Return [X, Y] of the center of cell containing provided text 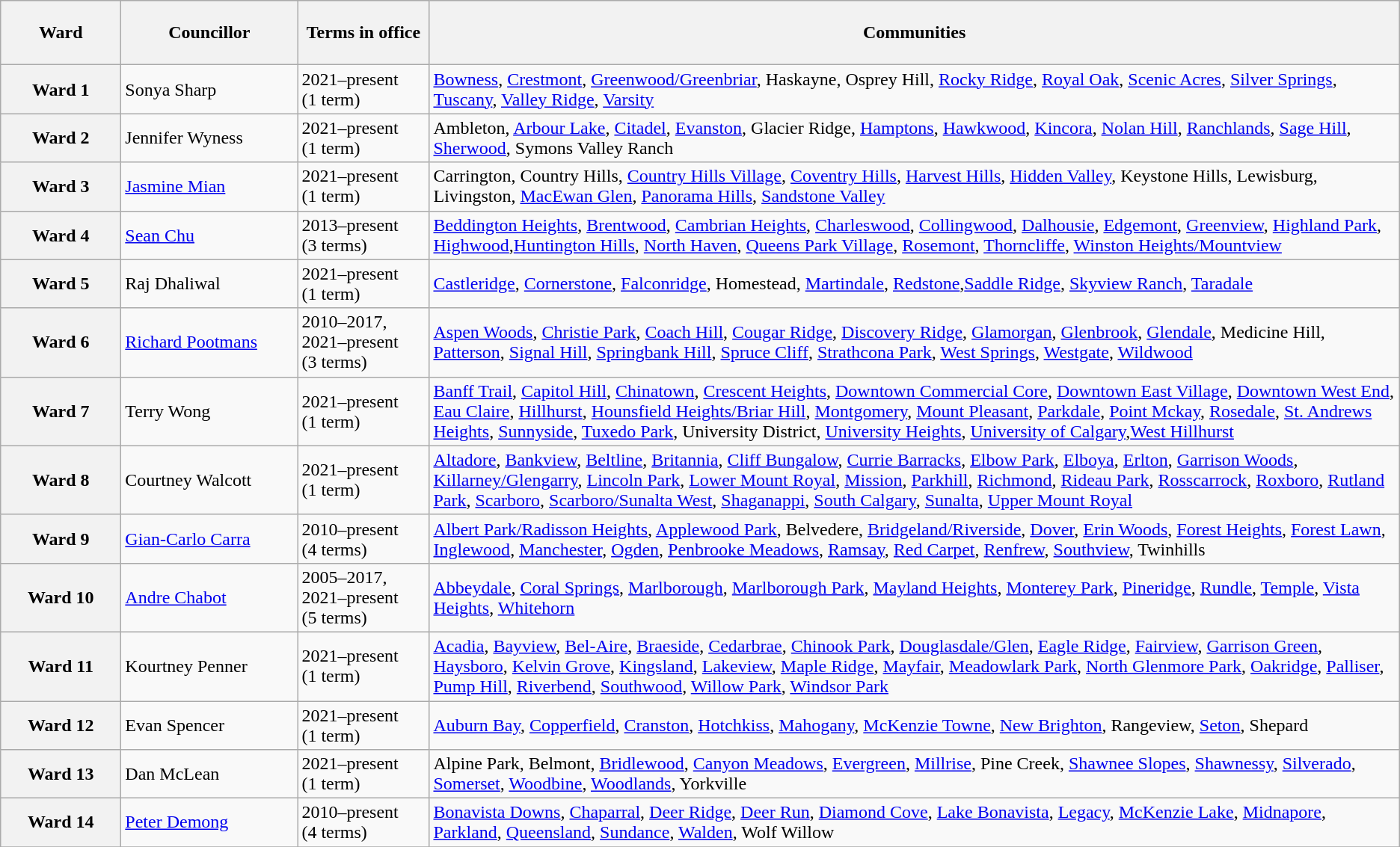
Ward 2 [61, 138]
Auburn Bay, Copperfield, Cranston, Hotchkiss, Mahogany, McKenzie Towne, New Brighton, Rangeview, Seton, Shepard [914, 725]
Gian-Carlo Carra [209, 538]
Jennifer Wyness [209, 138]
Ward 12 [61, 725]
Ward 5 [61, 284]
Ward 4 [61, 235]
Ward 9 [61, 538]
Bowness, Crestmont, Greenwood/Greenbriar, Haskayne, Osprey Hill, Rocky Ridge, Royal Oak, Scenic Acres, Silver Springs, Tuscany, Valley Ridge, Varsity [914, 90]
Ward 1 [61, 90]
Ward 13 [61, 774]
Ward 8 [61, 480]
Richard Pootmans [209, 342]
Terry Wong [209, 411]
Abbeydale, Coral Springs, Marlborough, Marlborough Park, Mayland Heights, Monterey Park, Pineridge, Rundle, Temple, Vista Heights, Whitehorn [914, 597]
Terms in office [363, 33]
Raj Dhaliwal [209, 284]
2013–present(3 terms) [363, 235]
Peter Demong [209, 822]
Ward 7 [61, 411]
Ward 3 [61, 187]
Sonya Sharp [209, 90]
Ward 11 [61, 666]
Ward 14 [61, 822]
Councillor [209, 33]
2010–2017, 2021–present(3 terms) [363, 342]
Ward 6 [61, 342]
Andre Chabot [209, 597]
Kourtney Penner [209, 666]
Jasmine Mian [209, 187]
2005–2017, 2021–present(5 terms) [363, 597]
Ward 10 [61, 597]
Ward [61, 33]
Courtney Walcott [209, 480]
Sean Chu [209, 235]
Dan McLean [209, 774]
Castleridge, Cornerstone, Falconridge, Homestead, Martindale, Redstone,Saddle Ridge, Skyview Ranch, Taradale [914, 284]
Communities [914, 33]
Evan Spencer [209, 725]
